Extract the [x, y] coordinate from the center of the cell holding the provided text.  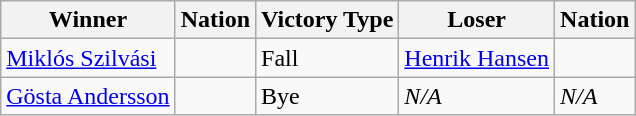
Winner [88, 20]
Bye [328, 96]
Henrik Hansen [477, 58]
Loser [477, 20]
Victory Type [328, 20]
Fall [328, 58]
Gösta Andersson [88, 96]
Miklós Szilvási [88, 58]
